From the cell containing the given text, extract its center point as [X, Y] coordinate. 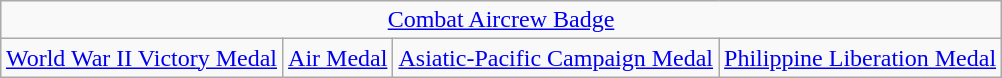
Air Medal [338, 58]
World War II Victory Medal [141, 58]
Asiatic-Pacific Campaign Medal [556, 58]
Philippine Liberation Medal [860, 58]
Combat Aircrew Badge [500, 20]
